Pinpoint the cell where the given text exists, returning its (x, y) midpoint coordinate. 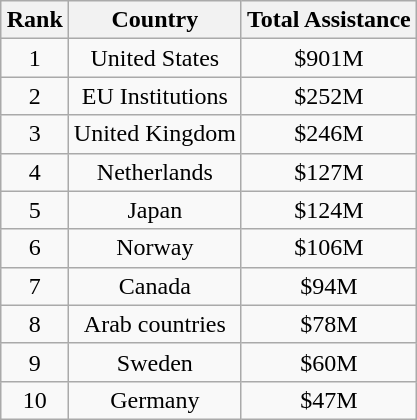
Norway (154, 248)
$106M (328, 248)
$78M (328, 324)
$124M (328, 210)
Japan (154, 210)
1 (34, 58)
$47M (328, 400)
5 (34, 210)
Total Assistance (328, 20)
Rank (34, 20)
Arab countries (154, 324)
Country (154, 20)
6 (34, 248)
2 (34, 96)
10 (34, 400)
$252M (328, 96)
EU Institutions (154, 96)
United Kingdom (154, 134)
Germany (154, 400)
$127M (328, 172)
4 (34, 172)
Canada (154, 286)
9 (34, 362)
$94M (328, 286)
Netherlands (154, 172)
Sweden (154, 362)
United States (154, 58)
7 (34, 286)
$901M (328, 58)
8 (34, 324)
$246M (328, 134)
3 (34, 134)
$60M (328, 362)
